Determine the (x, y) coordinate at the center of the cell enclosing the given text.  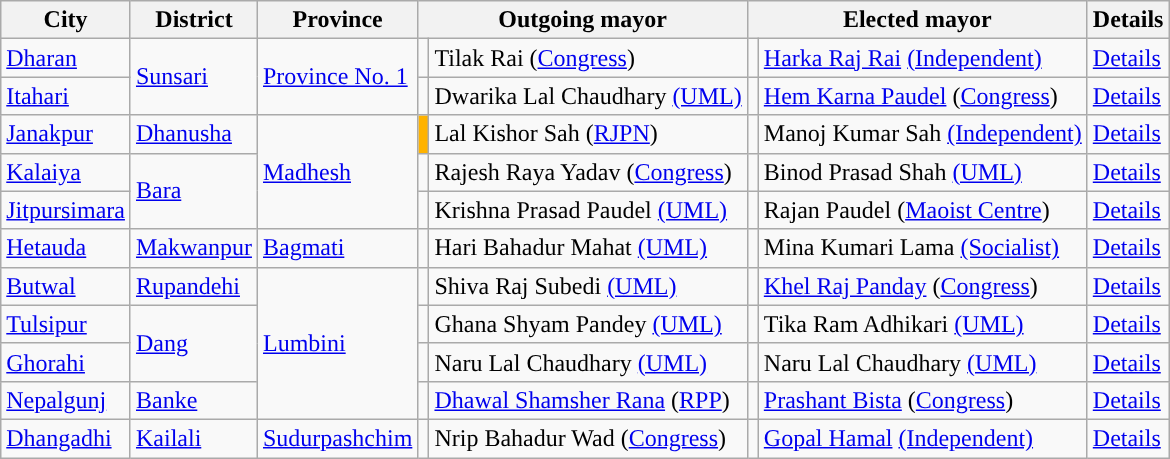
Province No. 1 (337, 77)
Kalaiya (66, 172)
Nepalgunj (66, 400)
Dang (194, 343)
Rajan Paudel (Maoist Centre) (922, 210)
City (66, 20)
Harka Raj Rai (Independent) (922, 58)
Khel Raj Panday (Congress) (922, 286)
Nrip Bahadur Wad (Congress) (588, 438)
Rupandehi (194, 286)
Dwarika Lal Chaudhary (UML) (588, 96)
Prashant Bista (Congress) (922, 400)
Binod Prasad Shah (UML) (922, 172)
Hari Bahadur Mahat (UML) (588, 248)
Jitpursimara (66, 210)
Makwanpur (194, 248)
Elected mayor (917, 20)
Dhawal Shamsher Rana (RPP) (588, 400)
Madhesh (337, 172)
Shiva Raj Subedi (UML) (588, 286)
Bara (194, 191)
Sunsari (194, 77)
Ghana Shyam Pandey (UML) (588, 324)
Mina Kumari Lama (Socialist) (922, 248)
Tika Ram Adhikari (UML) (922, 324)
Hem Karna Paudel (Congress) (922, 96)
District (194, 20)
Krishna Prasad Paudel (UML) (588, 210)
Province (337, 20)
Itahari (66, 96)
Dhanusha (194, 134)
Outgoing mayor (582, 20)
Hetauda (66, 248)
Butwal (66, 286)
Dharan (66, 58)
Janakpur (66, 134)
Lal Kishor Sah (RJPN) (588, 134)
Lumbini (337, 343)
Tilak Rai (Congress) (588, 58)
Manoj Kumar Sah (Independent) (922, 134)
Gopal Hamal (Independent) (922, 438)
Dhangadhi (66, 438)
Rajesh Raya Yadav (Congress) (588, 172)
Tulsipur (66, 324)
Bagmati (337, 248)
Ghorahi (66, 362)
Banke (194, 400)
Kailali (194, 438)
Sudurpashchim (337, 438)
